Search for the cell housing the specified text and yield its (x, y) center coordinate. 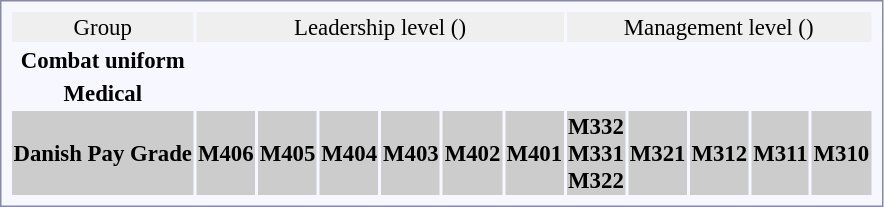
M405 (288, 153)
M402 (472, 153)
Combat uniform (102, 60)
M332M331M322 (596, 153)
Management level () (719, 27)
Leadership level () (380, 27)
Medical (102, 93)
Group (102, 27)
M406 (226, 153)
M310 (842, 153)
Danish Pay Grade (102, 153)
M311 (780, 153)
M321 (658, 153)
M403 (412, 153)
M312 (720, 153)
M404 (350, 153)
M401 (534, 153)
